For the text-containing cell, return its midpoint in (X, Y) coordinate format. 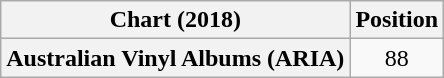
Position (397, 20)
88 (397, 58)
Chart (2018) (176, 20)
Australian Vinyl Albums (ARIA) (176, 58)
